For the text-containing cell, return its midpoint in [x, y] coordinate format. 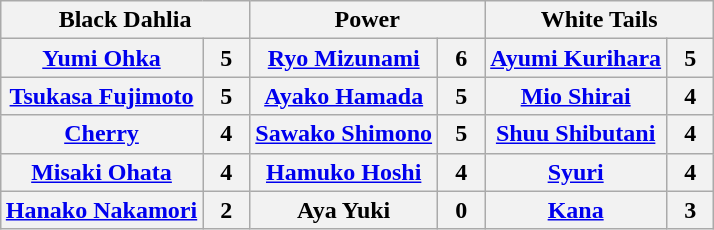
Mio Shirai [576, 96]
Shuu Shibutani [576, 134]
2 [226, 210]
Ayumi Kurihara [576, 58]
6 [462, 58]
Ayako Hamada [344, 96]
0 [462, 210]
Syuri [576, 172]
3 [690, 210]
Ryo Mizunami [344, 58]
Aya Yuki [344, 210]
White Tails [600, 20]
Misaki Ohata [101, 172]
Yumi Ohka [101, 58]
Tsukasa Fujimoto [101, 96]
Hanako Nakamori [101, 210]
Black Dahlia [124, 20]
Cherry [101, 134]
Kana [576, 210]
Power [368, 20]
Hamuko Hoshi [344, 172]
Sawako Shimono [344, 134]
